Extract the [x, y] coordinate from the center of the cell holding the provided text.  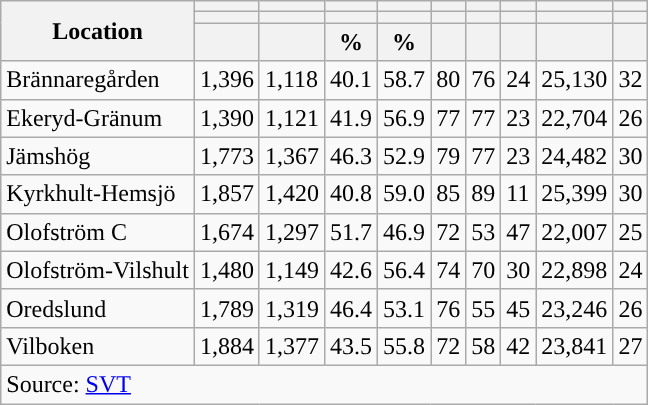
23,246 [574, 308]
22,898 [574, 270]
74 [448, 270]
23,841 [574, 346]
1,377 [292, 346]
1,480 [226, 270]
1,121 [292, 118]
58 [484, 346]
Brännaregården [98, 80]
46.9 [404, 232]
Vilboken [98, 346]
45 [518, 308]
55 [484, 308]
25 [630, 232]
Oredslund [98, 308]
47 [518, 232]
1,884 [226, 346]
1,773 [226, 156]
53.1 [404, 308]
11 [518, 194]
Olofström C [98, 232]
32 [630, 80]
79 [448, 156]
56.9 [404, 118]
59.0 [404, 194]
41.9 [350, 118]
1,118 [292, 80]
Location [98, 31]
42.6 [350, 270]
1,390 [226, 118]
85 [448, 194]
1,674 [226, 232]
1,789 [226, 308]
52.9 [404, 156]
1,857 [226, 194]
1,297 [292, 232]
58.7 [404, 80]
Source: SVT [324, 384]
70 [484, 270]
42 [518, 346]
80 [448, 80]
43.5 [350, 346]
1,149 [292, 270]
Jämshög [98, 156]
51.7 [350, 232]
40.8 [350, 194]
25,399 [574, 194]
Olofström-Vilshult [98, 270]
56.4 [404, 270]
1,396 [226, 80]
1,420 [292, 194]
46.4 [350, 308]
27 [630, 346]
1,319 [292, 308]
22,007 [574, 232]
Ekeryd-Gränum [98, 118]
89 [484, 194]
1,367 [292, 156]
40.1 [350, 80]
55.8 [404, 346]
53 [484, 232]
25,130 [574, 80]
Kyrkhult-Hemsjö [98, 194]
46.3 [350, 156]
24,482 [574, 156]
22,704 [574, 118]
